Determine the [x, y] coordinate at the center of the cell enclosing the given text.  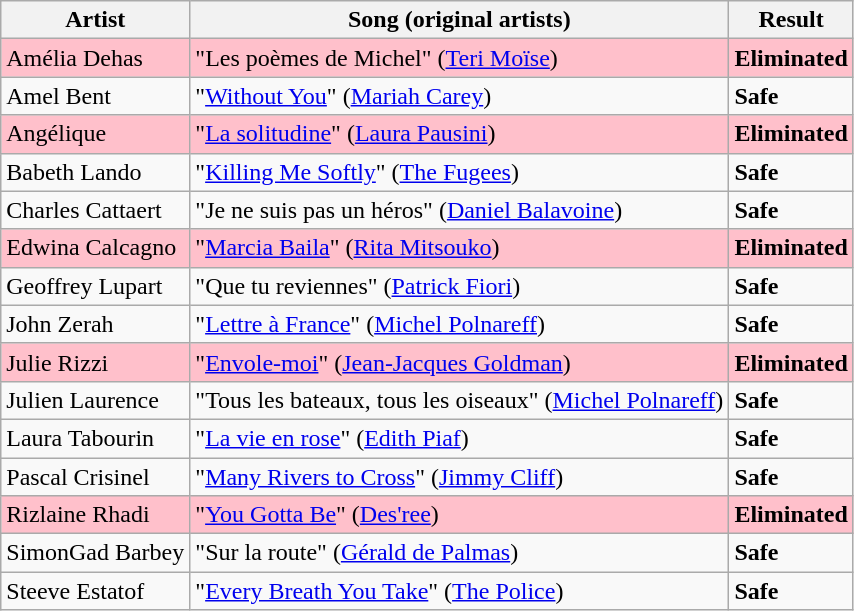
"Every Breath You Take" (The Police) [460, 591]
Angélique [96, 134]
"Sur la route" (Gérald de Palmas) [460, 553]
Pascal Crisinel [96, 477]
Laura Tabourin [96, 438]
Artist [96, 20]
Julien Laurence [96, 400]
Edwina Calcagno [96, 248]
"Without You" (Mariah Carey) [460, 96]
"Les poèmes de Michel" (Teri Moïse) [460, 58]
Song (original artists) [460, 20]
Result [791, 20]
Amel Bent [96, 96]
"Lettre à France" (Michel Polnareff) [460, 324]
Steeve Estatof [96, 591]
"Je ne suis pas un héros" (Daniel Balavoine) [460, 210]
"You Gotta Be" (Des'ree) [460, 515]
Charles Cattaert [96, 210]
"Marcia Baila" (Rita Mitsouko) [460, 248]
"Killing Me Softly" (The Fugees) [460, 172]
"Envole-moi" (Jean-Jacques Goldman) [460, 362]
Babeth Lando [96, 172]
Amélia Dehas [96, 58]
"Que tu reviennes" (Patrick Fiori) [460, 286]
SimonGad Barbey [96, 553]
"La solitudine" (Laura Pausini) [460, 134]
John Zerah [96, 324]
Geoffrey Lupart [96, 286]
Julie Rizzi [96, 362]
Rizlaine Rhadi [96, 515]
"La vie en rose" (Edith Piaf) [460, 438]
"Many Rivers to Cross" (Jimmy Cliff) [460, 477]
"Tous les bateaux, tous les oiseaux" (Michel Polnareff) [460, 400]
